Capture the cell that displays the provided text and extract its (X, Y) central coordinate. 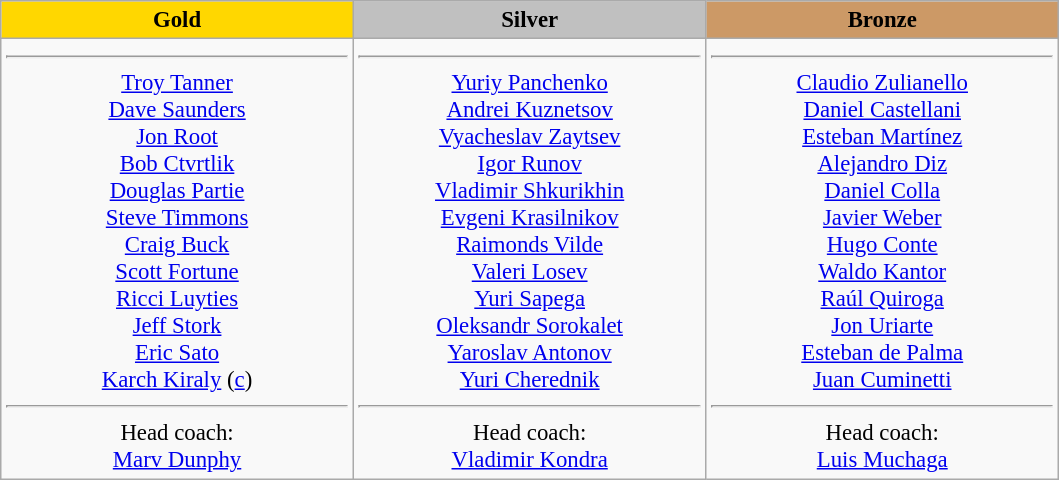
Bronze (882, 20)
Gold (178, 20)
Silver (530, 20)
